Pinpoint the cell where the given text exists, returning its (x, y) midpoint coordinate. 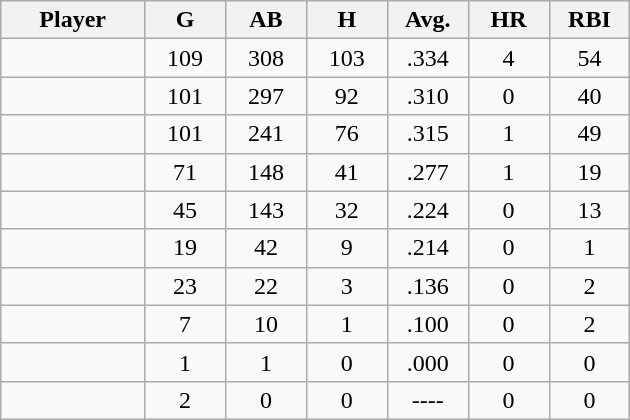
.000 (428, 362)
.315 (428, 134)
54 (590, 58)
Player (73, 20)
148 (266, 172)
143 (266, 210)
32 (346, 210)
7 (186, 324)
40 (590, 96)
---- (428, 400)
.277 (428, 172)
AB (266, 20)
92 (346, 96)
22 (266, 286)
9 (346, 248)
76 (346, 134)
G (186, 20)
H (346, 20)
109 (186, 58)
10 (266, 324)
13 (590, 210)
.224 (428, 210)
.214 (428, 248)
23 (186, 286)
3 (346, 286)
Avg. (428, 20)
308 (266, 58)
41 (346, 172)
HR (508, 20)
103 (346, 58)
RBI (590, 20)
42 (266, 248)
.136 (428, 286)
45 (186, 210)
297 (266, 96)
241 (266, 134)
71 (186, 172)
4 (508, 58)
.310 (428, 96)
.334 (428, 58)
.100 (428, 324)
49 (590, 134)
